Search for the cell housing the specified text and yield its (X, Y) center coordinate. 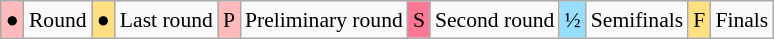
F (699, 20)
P (229, 20)
Preliminary round (324, 20)
Second round (494, 20)
S (419, 20)
Round (58, 20)
Semifinals (637, 20)
Last round (166, 20)
Finals (742, 20)
½ (572, 20)
